Determine the (x, y) coordinate at the center of the cell enclosing the given text.  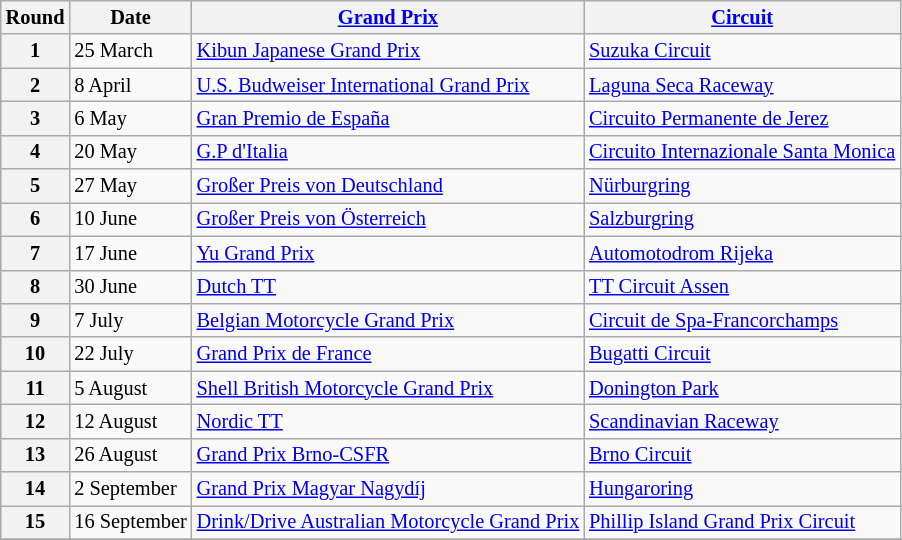
Circuito Permanente de Jerez (742, 118)
10 June (130, 219)
G.P d'Italia (388, 152)
Belgian Motorcycle Grand Prix (388, 320)
Circuit de Spa-Francorchamps (742, 320)
8 April (130, 85)
2 September (130, 489)
Circuit (742, 17)
Grand Prix de France (388, 354)
Circuito Internazionale Santa Monica (742, 152)
Grand Prix Magyar Nagydíj (388, 489)
13 (36, 455)
Phillip Island Grand Prix Circuit (742, 522)
30 June (130, 287)
Nordic TT (388, 421)
Salzburgring (742, 219)
5 August (130, 388)
27 May (130, 186)
8 (36, 287)
6 May (130, 118)
9 (36, 320)
Großer Preis von Deutschland (388, 186)
22 July (130, 354)
Laguna Seca Raceway (742, 85)
Suzuka Circuit (742, 51)
Dutch TT (388, 287)
U.S. Budweiser International Grand Prix (388, 85)
12 (36, 421)
TT Circuit Assen (742, 287)
Round (36, 17)
11 (36, 388)
2 (36, 85)
Großer Preis von Österreich (388, 219)
12 August (130, 421)
Scandinavian Raceway (742, 421)
Drink/Drive Australian Motorcycle Grand Prix (388, 522)
7 (36, 253)
4 (36, 152)
Nürburgring (742, 186)
Donington Park (742, 388)
16 September (130, 522)
Shell British Motorcycle Grand Prix (388, 388)
15 (36, 522)
14 (36, 489)
Hungaroring (742, 489)
Yu Grand Prix (388, 253)
Kibun Japanese Grand Prix (388, 51)
17 June (130, 253)
7 July (130, 320)
3 (36, 118)
Grand Prix (388, 17)
Grand Prix Brno-CSFR (388, 455)
Bugatti Circuit (742, 354)
1 (36, 51)
20 May (130, 152)
26 August (130, 455)
Automotodrom Rijeka (742, 253)
Brno Circuit (742, 455)
6 (36, 219)
25 March (130, 51)
Date (130, 17)
5 (36, 186)
Gran Premio de España (388, 118)
10 (36, 354)
